Return the (x, y) coordinate for the center point of the cell that contains the specified text.  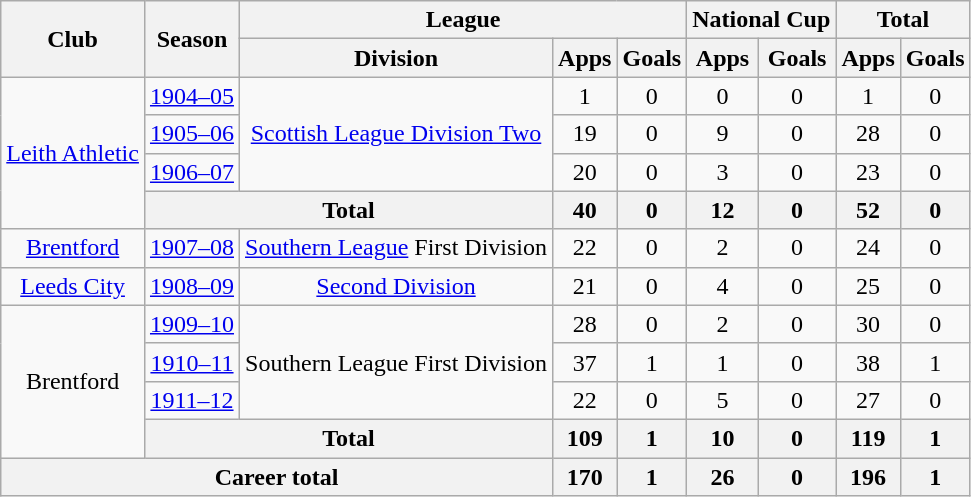
25 (868, 286)
27 (868, 400)
1905–06 (192, 134)
1908–09 (192, 286)
4 (723, 286)
109 (585, 438)
52 (868, 210)
Leith Athletic (73, 153)
38 (868, 362)
20 (585, 172)
3 (723, 172)
196 (868, 477)
37 (585, 362)
1911–12 (192, 400)
1909–10 (192, 324)
Career total (277, 477)
119 (868, 438)
1910–11 (192, 362)
League (464, 20)
Leeds City (73, 286)
24 (868, 248)
Division (396, 58)
12 (723, 210)
Scottish League Division Two (396, 134)
40 (585, 210)
9 (723, 134)
23 (868, 172)
5 (723, 400)
21 (585, 286)
National Cup (762, 20)
26 (723, 477)
Second Division (396, 286)
1906–07 (192, 172)
30 (868, 324)
1904–05 (192, 96)
10 (723, 438)
Club (73, 39)
170 (585, 477)
1907–08 (192, 248)
19 (585, 134)
Season (192, 39)
